Determine the [X, Y] coordinate at the center of the cell enclosing the given text.  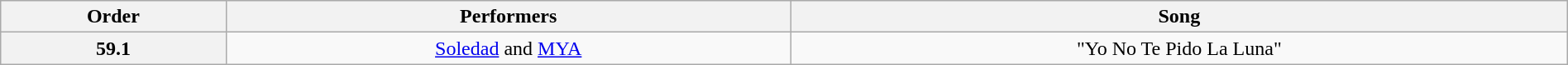
"Yo No Te Pido La Luna" [1179, 48]
Performers [508, 17]
Soledad and MYA [508, 48]
Song [1179, 17]
59.1 [113, 48]
Order [113, 17]
